Scan for the cell matching the given text and deliver its [x, y] coordinate at center. 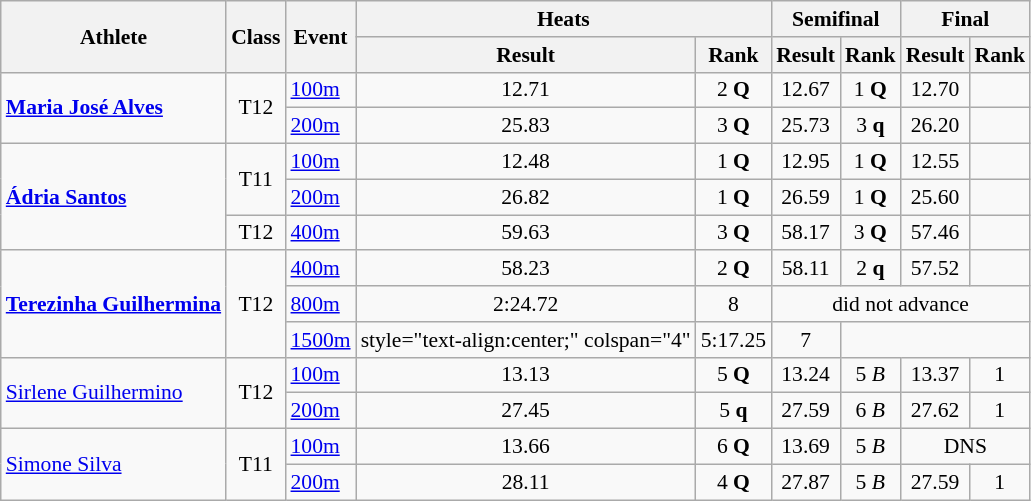
26.59 [806, 197]
6 Q [734, 447]
Terezinha Guilhermina [114, 304]
5 q [734, 411]
style="text-align:center;" colspan="4" [526, 340]
58.23 [526, 269]
8 [734, 304]
Ádria Santos [114, 198]
Final [966, 19]
12.70 [936, 90]
13.13 [526, 375]
26.82 [526, 197]
6 B [870, 411]
12.48 [526, 162]
13.69 [806, 447]
12.95 [806, 162]
58.11 [806, 269]
Sirlene Guilhermino [114, 392]
58.17 [806, 233]
25.60 [936, 197]
Maria José Alves [114, 108]
25.73 [806, 126]
27.87 [806, 482]
800m [320, 304]
4 Q [734, 482]
Event [320, 36]
28.11 [526, 482]
25.83 [526, 126]
12.55 [936, 162]
Semifinal [836, 19]
DNS [966, 447]
13.37 [936, 375]
Heats [564, 19]
13.66 [526, 447]
12.67 [806, 90]
27.62 [936, 411]
did not advance [900, 304]
3 q [870, 126]
12.71 [526, 90]
5:17.25 [734, 340]
59.63 [526, 233]
57.46 [936, 233]
26.20 [936, 126]
2:24.72 [526, 304]
57.52 [936, 269]
2 q [870, 269]
Athlete [114, 36]
1500m [320, 340]
5 Q [734, 375]
Simone Silva [114, 464]
13.24 [806, 375]
27.45 [526, 411]
Class [256, 36]
7 [806, 340]
